Detect which cell encompasses the target text, then output its [X, Y] center coordinate. 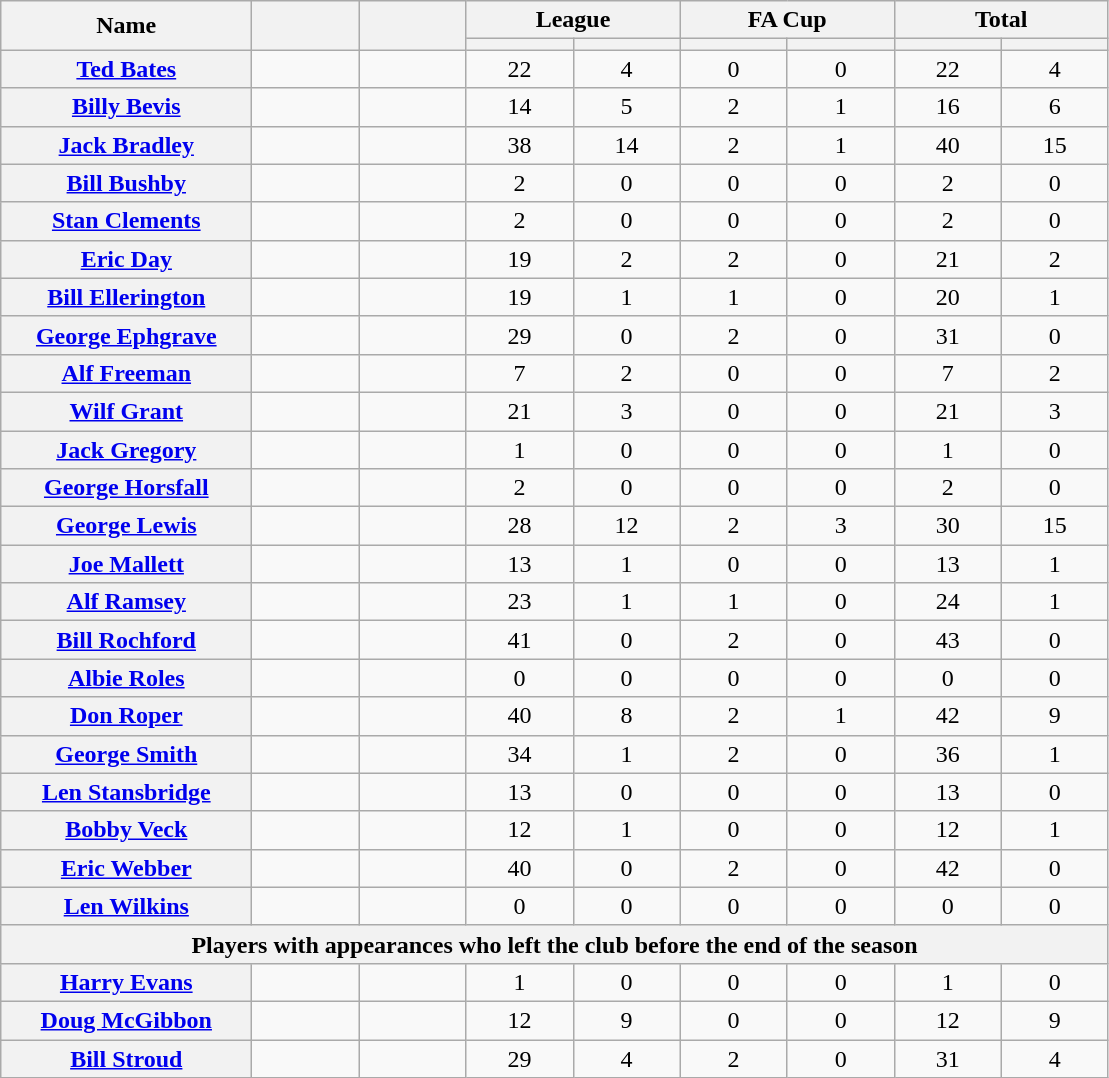
Billy Bevis [126, 107]
Bill Bushby [126, 183]
Jack Gregory [126, 449]
23 [520, 602]
Bill Rochford [126, 640]
George Ephgrave [126, 335]
Bobby Veck [126, 830]
George Lewis [126, 526]
Bill Ellerington [126, 297]
38 [520, 145]
Eric Webber [126, 868]
Albie Roles [126, 678]
Players with appearances who left the club before the end of the season [555, 944]
George Horsfall [126, 488]
Bill Stroud [126, 1059]
Eric Day [126, 259]
Name [126, 26]
Stan Clements [126, 221]
16 [948, 107]
28 [520, 526]
41 [520, 640]
Wilf Grant [126, 411]
36 [948, 754]
FA Cup [787, 20]
Len Stansbridge [126, 792]
George Smith [126, 754]
Ted Bates [126, 69]
20 [948, 297]
Don Roper [126, 716]
Jack Bradley [126, 145]
30 [948, 526]
5 [626, 107]
43 [948, 640]
Alf Freeman [126, 373]
8 [626, 716]
Joe Mallett [126, 564]
Total [1001, 20]
24 [948, 602]
34 [520, 754]
Doug McGibbon [126, 1020]
Harry Evans [126, 982]
League [573, 20]
Alf Ramsey [126, 602]
6 [1054, 107]
Len Wilkins [126, 906]
